Provide the [X, Y] coordinate of the cell's center where the given text is located.  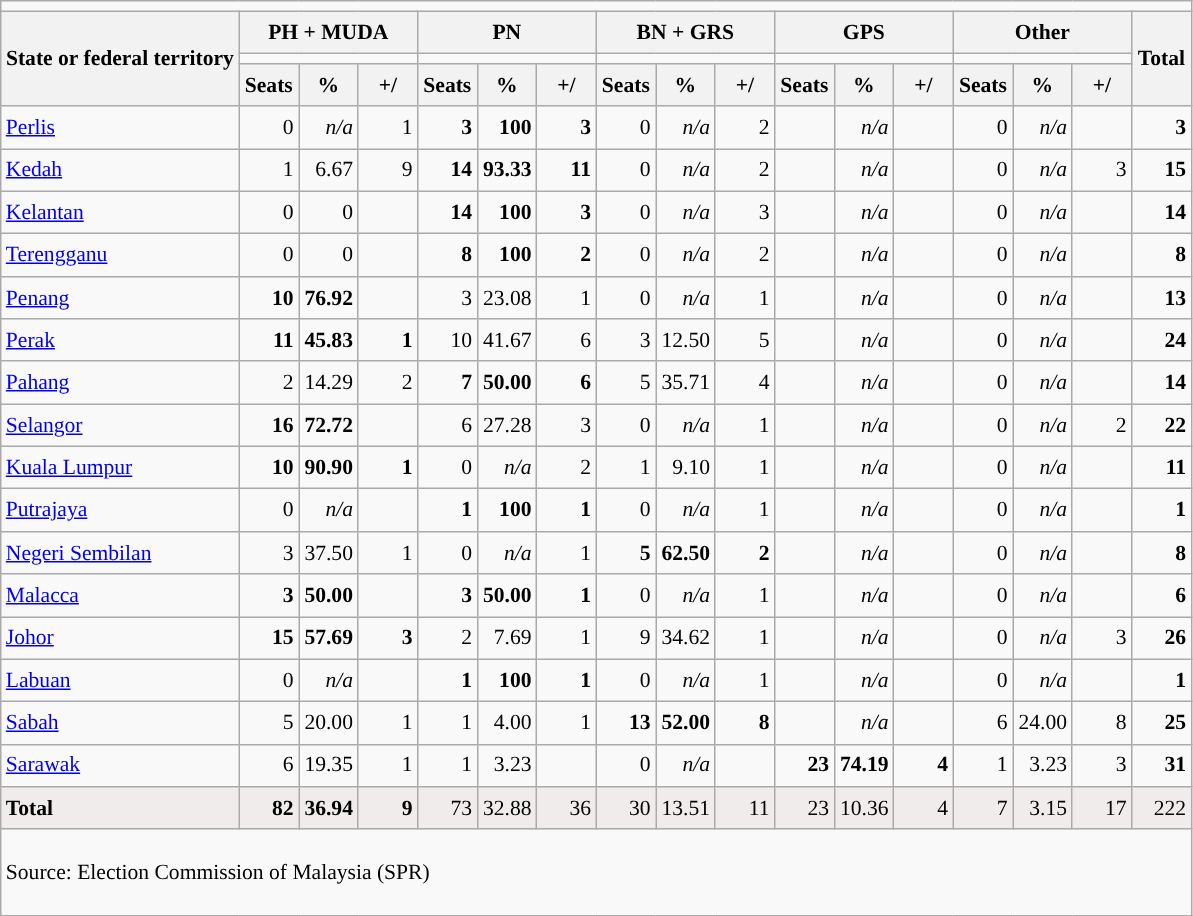
35.71 [686, 384]
73 [448, 808]
Penang [120, 298]
24 [1162, 340]
31 [1162, 766]
14.29 [329, 384]
222 [1162, 808]
36 [567, 808]
Perlis [120, 128]
45.83 [329, 340]
37.50 [329, 554]
57.69 [329, 638]
76.92 [329, 298]
27.28 [507, 426]
74.19 [864, 766]
26 [1162, 638]
GPS [864, 32]
10.36 [864, 808]
Terengganu [120, 256]
30 [626, 808]
Selangor [120, 426]
Negeri Sembilan [120, 554]
Source: Election Commission of Malaysia (SPR) [596, 873]
4.00 [507, 724]
90.90 [329, 468]
82 [269, 808]
Putrajaya [120, 510]
13.51 [686, 808]
Johor [120, 638]
25 [1162, 724]
PN [508, 32]
PH + MUDA [328, 32]
Pahang [120, 384]
Other [1042, 32]
State or federal territory [120, 58]
19.35 [329, 766]
Kuala Lumpur [120, 468]
12.50 [686, 340]
22 [1162, 426]
Labuan [120, 680]
17 [1102, 808]
Malacca [120, 596]
9.10 [686, 468]
3.15 [1043, 808]
41.67 [507, 340]
Sabah [120, 724]
Perak [120, 340]
36.94 [329, 808]
23.08 [507, 298]
93.33 [507, 170]
34.62 [686, 638]
32.88 [507, 808]
Kedah [120, 170]
Sarawak [120, 766]
24.00 [1043, 724]
62.50 [686, 554]
16 [269, 426]
BN + GRS [686, 32]
Kelantan [120, 214]
20.00 [329, 724]
72.72 [329, 426]
7.69 [507, 638]
52.00 [686, 724]
6.67 [329, 170]
